Pinpoint the cell where the given text exists, returning its (X, Y) midpoint coordinate. 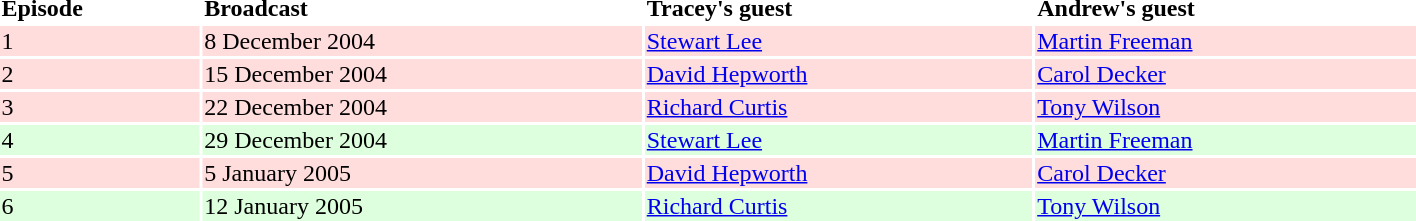
29 December 2004 (422, 140)
5 January 2005 (422, 173)
15 December 2004 (422, 74)
3 (100, 107)
12 January 2005 (422, 206)
5 (100, 173)
2 (100, 74)
4 (100, 140)
22 December 2004 (422, 107)
1 (100, 41)
8 December 2004 (422, 41)
6 (100, 206)
